Return the [x, y] coordinate for the center point of the cell that contains the specified text.  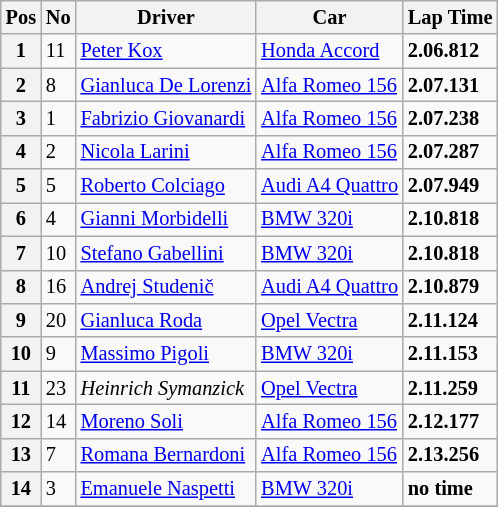
12 [21, 421]
Roberto Colciago [166, 186]
2.10.879 [450, 287]
2.12.177 [450, 421]
Stefano Gabellini [166, 253]
Gianluca Roda [166, 320]
Gianluca De Lorenzi [166, 85]
Honda Accord [330, 51]
2.11.124 [450, 320]
Peter Kox [166, 51]
2.07.238 [450, 118]
Fabrizio Giovanardi [166, 118]
6 [21, 219]
Heinrich Symanzick [166, 388]
13 [21, 455]
2.11.259 [450, 388]
No [58, 17]
Andrej Studenič [166, 287]
2.11.153 [450, 354]
Massimo Pigoli [166, 354]
Romana Bernardoni [166, 455]
2.07.131 [450, 85]
Emanuele Naspetti [166, 489]
Car [330, 17]
2.13.256 [450, 455]
Moreno Soli [166, 421]
no time [450, 489]
Gianni Morbidelli [166, 219]
20 [58, 320]
2.06.812 [450, 51]
2.07.287 [450, 152]
Nicola Larini [166, 152]
Driver [166, 17]
2.07.949 [450, 186]
Lap Time [450, 17]
Pos [21, 17]
16 [58, 287]
23 [58, 388]
